Locate the cell with the specified text and output its [x, y] center coordinate. 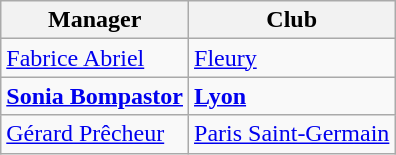
Gérard Prêcheur [95, 134]
Club [292, 20]
Fabrice Abriel [95, 58]
Paris Saint-Germain [292, 134]
Sonia Bompastor [95, 96]
Fleury [292, 58]
Manager [95, 20]
Lyon [292, 96]
